Scan for the cell matching the given text and deliver its [X, Y] coordinate at center. 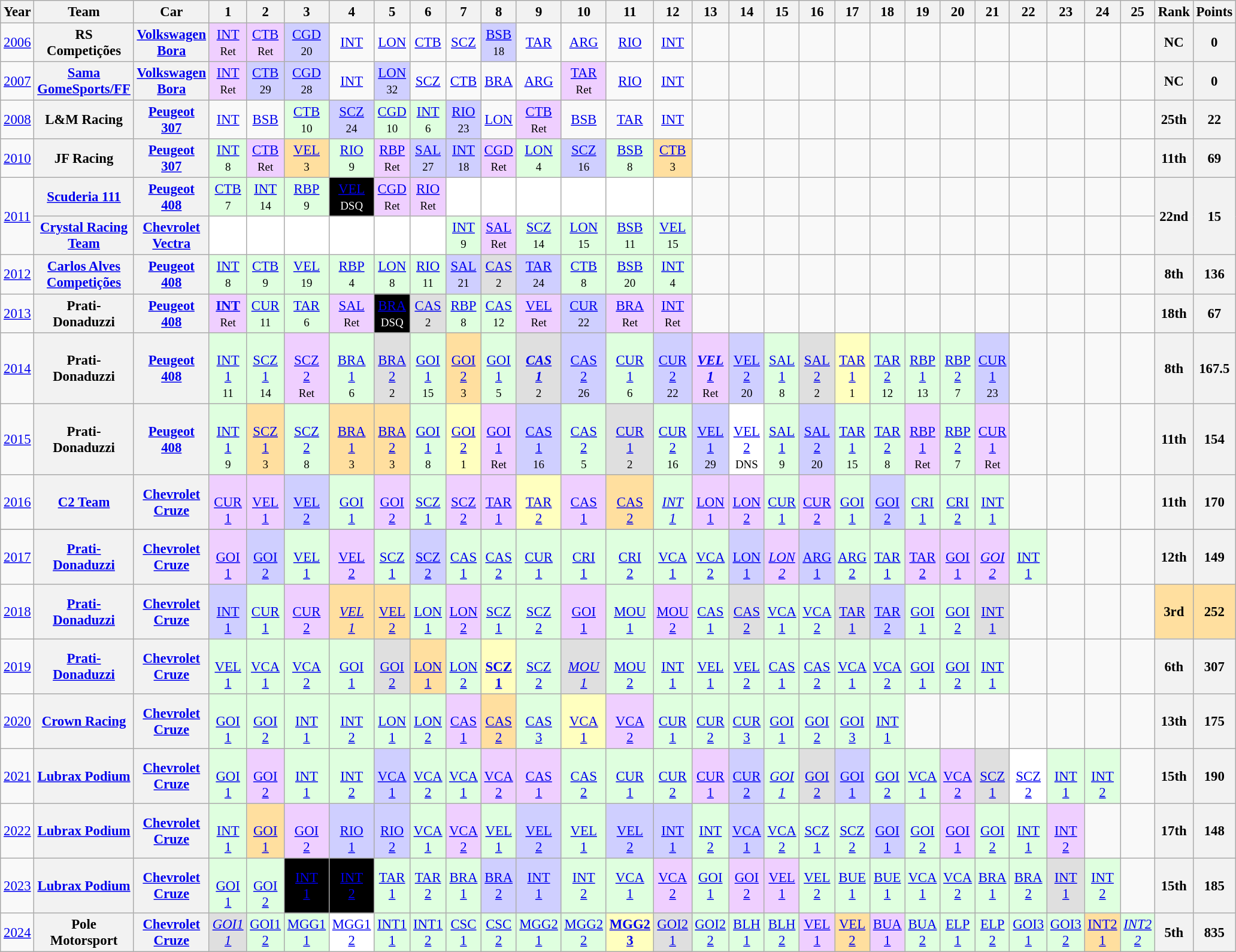
INT 2 [352, 886]
SAL22 [817, 368]
VELRet [539, 314]
BSB18 [498, 43]
1 [228, 12]
20 [958, 12]
307 [1214, 666]
CTB3 [672, 158]
RIO23 [463, 120]
12 [672, 12]
BSB20 [630, 274]
ELP2 [993, 933]
SAL2 20 [817, 439]
CSC1 [463, 933]
INT14 [265, 198]
INT1 9 [228, 439]
2008 [17, 120]
2010 [17, 158]
BRARet [630, 314]
CUR1 2 [630, 439]
CAS1 16 [539, 439]
BRA2 3 [392, 439]
CGD10 [392, 120]
2013 [17, 314]
6th [1174, 666]
RBP27 [958, 368]
CUR222 [672, 368]
CGD28 [307, 81]
SAL18 [782, 368]
CUR1 Ret [993, 439]
SCZ24 [352, 120]
VEL15 [672, 236]
Crystal Racing Team [84, 236]
185 [1214, 886]
LON4 [539, 158]
10 [583, 12]
9 [539, 12]
RBP4 [352, 274]
INT22 [1138, 933]
25th [1174, 120]
22nd [1174, 217]
GOI2 1 [463, 439]
170 [1214, 502]
LON8 [392, 274]
BRA1 3 [352, 439]
2012 [17, 274]
18th [1174, 314]
2018 [17, 612]
JF Racing [84, 158]
CAS226 [583, 368]
GOI12 [265, 933]
INT11 [392, 933]
INT9 [463, 236]
2016 [17, 502]
VEL1Ret [710, 368]
CUR123 [993, 368]
RIO1 [352, 831]
BLH2 [782, 933]
INT21 [1102, 933]
RBPRet [392, 158]
BRADSQ [392, 314]
C2 Team [84, 502]
RBP9 [307, 198]
5th [1174, 933]
MGG12 [352, 933]
148 [1214, 831]
CTB29 [265, 81]
BRA22 [392, 368]
GOI115 [428, 368]
4 [352, 12]
149 [1214, 557]
21 [993, 12]
CTB7 [228, 198]
BUA2 [922, 933]
2022 [17, 831]
VEL3 [307, 158]
19 [922, 12]
69 [1214, 158]
13th [1174, 721]
3 [307, 12]
BRA16 [352, 368]
154 [1214, 439]
5 [392, 12]
2021 [17, 776]
TAR6 [307, 314]
835 [1214, 933]
14 [747, 12]
BRA [498, 81]
CGD20 [307, 43]
CUR22 [583, 314]
Carlos Alves Competições [84, 274]
11 [630, 12]
136 [1214, 274]
VEL220 [747, 368]
8 [498, 12]
24 [1102, 12]
INT12 [428, 933]
2011 [17, 217]
SCZ16 [583, 158]
25 [1138, 12]
RBP1 Ret [922, 439]
INT4 [672, 274]
16 [817, 12]
VEL2 DNS [747, 439]
MGG22 [583, 933]
MGG11 [307, 933]
LON15 [583, 236]
CTB9 [265, 274]
TAR1 15 [853, 439]
TAR212 [887, 368]
SCZ1 3 [265, 439]
Team [84, 12]
13 [710, 12]
2024 [17, 933]
INT111 [228, 368]
RBP113 [922, 368]
17th [1174, 831]
TARRet [583, 81]
2017 [17, 557]
GOI15 [498, 368]
SAL21 [463, 274]
RIO11 [428, 274]
ARG1 [817, 557]
2 [265, 12]
GOI32 [1065, 933]
GOI23 [463, 368]
Pole Motorsport [84, 933]
190 [1214, 776]
CAS3 [539, 721]
Rank [1174, 12]
252 [1214, 612]
2007 [17, 81]
ELP1 [958, 933]
Crown Racing [84, 721]
SCZ114 [265, 368]
RBP2 7 [958, 439]
RIORet [428, 198]
SCZ14 [539, 236]
Scuderia 111 [84, 198]
GOI11 [228, 933]
6 [428, 12]
18 [887, 12]
2015 [17, 439]
175 [1214, 721]
CUR11 [265, 314]
BSB8 [630, 158]
LON32 [392, 81]
2014 [17, 368]
ARG2 [853, 557]
SCZ2 8 [307, 439]
GOI3 [853, 721]
RIO9 [352, 158]
TAR24 [539, 274]
MGG23 [630, 933]
2019 [17, 666]
RIO2 [392, 831]
Year [17, 12]
17 [853, 12]
23 [1065, 12]
VELDSQ [352, 198]
SAL1 9 [782, 439]
CTB8 [583, 274]
GOI1 Ret [498, 439]
67 [1214, 314]
Sama GomeSports/FF [84, 81]
CUR16 [630, 368]
GOI1 8 [428, 439]
2023 [17, 886]
L&M Racing [84, 120]
INT18 [463, 158]
GOI22 [710, 933]
CUR3 [747, 721]
CTB10 [307, 120]
Points [1214, 12]
INT6 [428, 120]
2020 [17, 721]
167.5 [1214, 368]
CSC2 [498, 933]
RS Competições [84, 43]
CUR2 16 [672, 439]
Chevrolet Vectra [171, 236]
BSB11 [630, 236]
TAR2 8 [887, 439]
CAS2 5 [583, 439]
12th [1174, 557]
BUA1 [887, 933]
VEL19 [307, 274]
2006 [17, 43]
VEL1 29 [710, 439]
GOI21 [672, 933]
Car [171, 12]
SAL27 [428, 158]
GOI31 [1028, 933]
3rd [1174, 612]
TAR11 [853, 368]
MGG21 [539, 933]
7 [463, 12]
RBP8 [463, 314]
SCZ2Ret [307, 368]
BLH1 [747, 933]
